Determine the (x, y) coordinate at the center of the cell enclosing the given text.  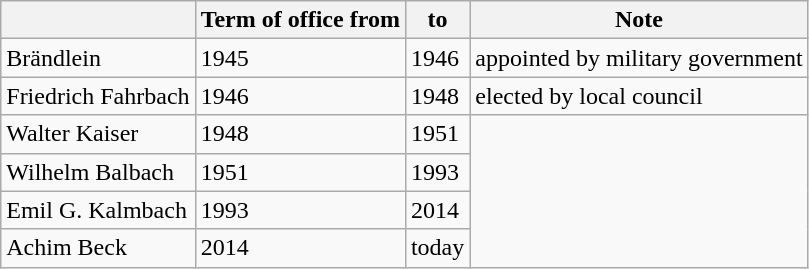
to (437, 20)
Achim Beck (98, 248)
Brändlein (98, 58)
Walter Kaiser (98, 134)
Friedrich Fahrbach (98, 96)
Term of office from (300, 20)
Note (639, 20)
Emil G. Kalmbach (98, 210)
today (437, 248)
Wilhelm Balbach (98, 172)
appointed by military government (639, 58)
elected by local council (639, 96)
1945 (300, 58)
